Locate the cell with the specified text and output its (x, y) center coordinate. 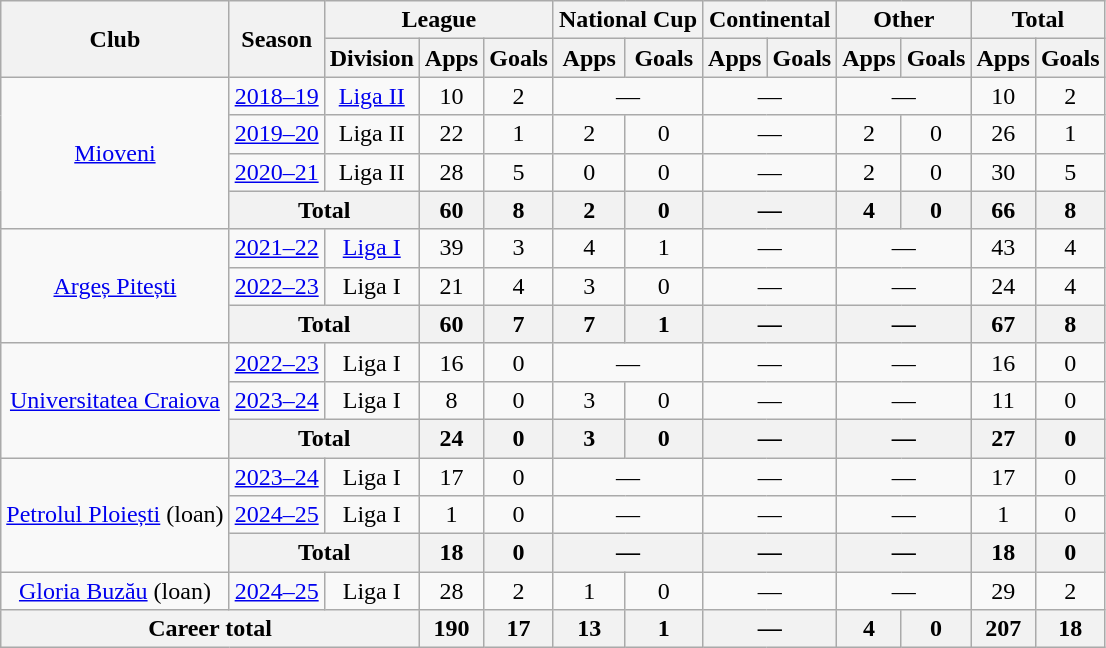
67 (1003, 324)
43 (1003, 248)
2020–21 (276, 172)
Season (276, 39)
21 (451, 286)
Mioveni (115, 153)
Continental (770, 20)
190 (451, 629)
National Cup (628, 20)
27 (1003, 438)
207 (1003, 629)
Division (372, 58)
22 (451, 134)
2019–20 (276, 134)
2021–22 (276, 248)
29 (1003, 591)
Petrolul Ploiești (loan) (115, 515)
Career total (210, 629)
Universitatea Craiova (115, 400)
30 (1003, 172)
League (438, 20)
11 (1003, 400)
26 (1003, 134)
Club (115, 39)
Other (904, 20)
13 (589, 629)
Argeș Pitești (115, 286)
66 (1003, 210)
2018–19 (276, 96)
Gloria Buzău (loan) (115, 591)
39 (451, 248)
